Extract the (x, y) coordinate from the center of the cell holding the provided text.  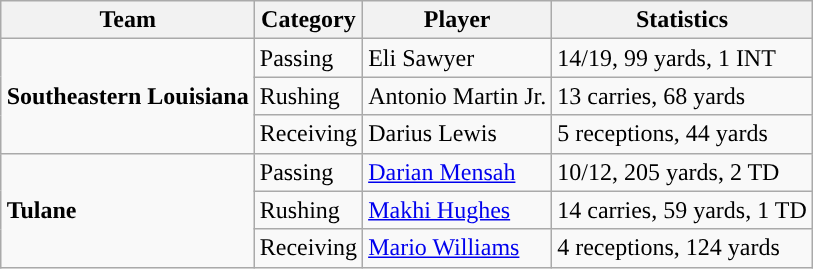
14 carries, 59 yards, 1 TD (682, 210)
Antonio Martin Jr. (458, 96)
13 carries, 68 yards (682, 96)
Statistics (682, 20)
Category (308, 20)
5 receptions, 44 yards (682, 134)
4 receptions, 124 yards (682, 248)
Southeastern Louisiana (128, 96)
Makhi Hughes (458, 210)
Darius Lewis (458, 134)
Tulane (128, 210)
14/19, 99 yards, 1 INT (682, 58)
Eli Sawyer (458, 58)
Team (128, 20)
Mario Williams (458, 248)
10/12, 205 yards, 2 TD (682, 172)
Player (458, 20)
Darian Mensah (458, 172)
